Return (x, y) of the center of cell containing provided text 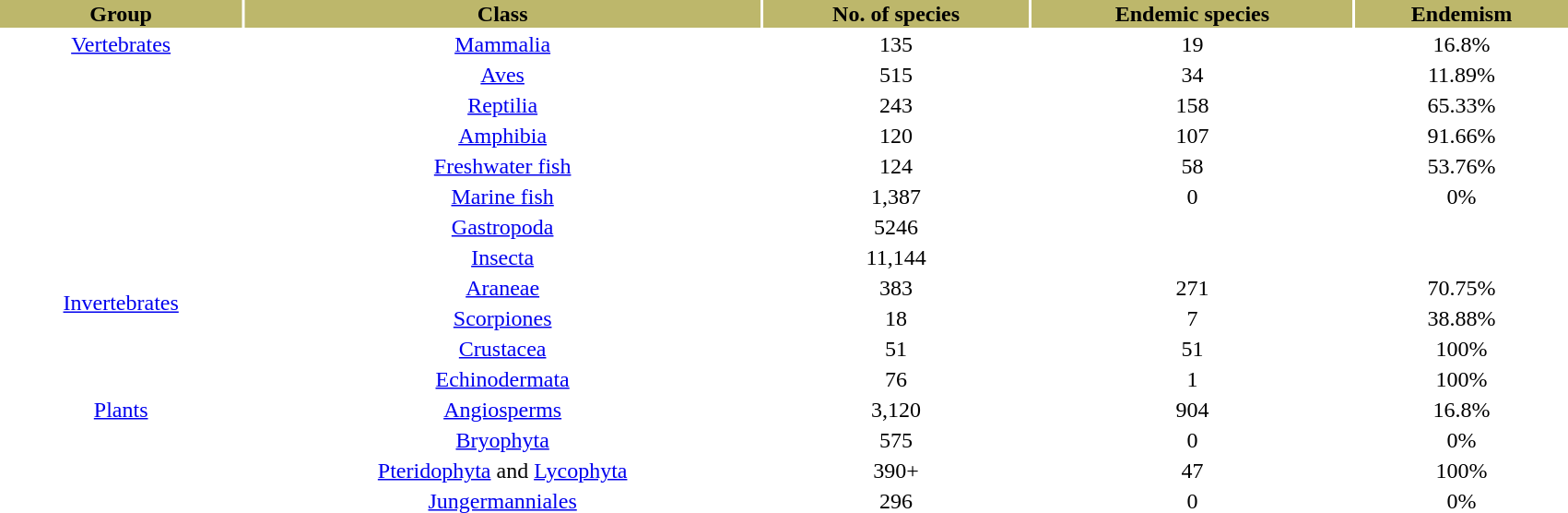
1,387 (896, 197)
Class (502, 14)
515 (896, 75)
Aves (502, 75)
Endemic species (1192, 14)
Scorpiones (502, 318)
Vertebrates (121, 44)
Crustacea (502, 349)
11.89% (1462, 75)
76 (896, 379)
47 (1192, 471)
Freshwater fish (502, 166)
158 (1192, 105)
70.75% (1462, 288)
120 (896, 136)
65.33% (1462, 105)
Endemism (1462, 14)
53.76% (1462, 166)
11,144 (896, 257)
18 (896, 318)
19 (1192, 44)
5246 (896, 227)
390+ (896, 471)
383 (896, 288)
575 (896, 440)
243 (896, 105)
Araneae (502, 288)
1 (1192, 379)
135 (896, 44)
Mammalia (502, 44)
34 (1192, 75)
Marine fish (502, 197)
271 (1192, 288)
904 (1192, 410)
107 (1192, 136)
Angiosperms (502, 410)
Group (121, 14)
Invertebrates (121, 303)
91.66% (1462, 136)
Insecta (502, 257)
Reptilia (502, 105)
No. of species (896, 14)
3,120 (896, 410)
Plants (121, 410)
Pteridophyta and Lycophyta (502, 471)
124 (896, 166)
7 (1192, 318)
58 (1192, 166)
38.88% (1462, 318)
Amphibia (502, 136)
Echinodermata (502, 379)
Bryophyta (502, 440)
Gastropoda (502, 227)
